Search for the cell housing the specified text and yield its (X, Y) center coordinate. 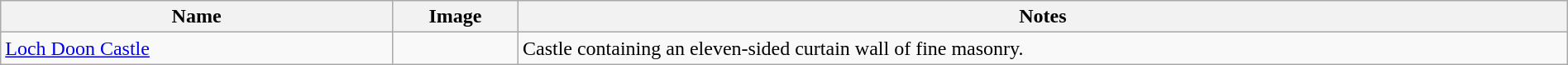
Castle containing an eleven-sided curtain wall of fine masonry. (1042, 48)
Image (455, 17)
Notes (1042, 17)
Name (197, 17)
Loch Doon Castle (197, 48)
